Identify which cell holds the provided text, then report its [X, Y] central coordinate. 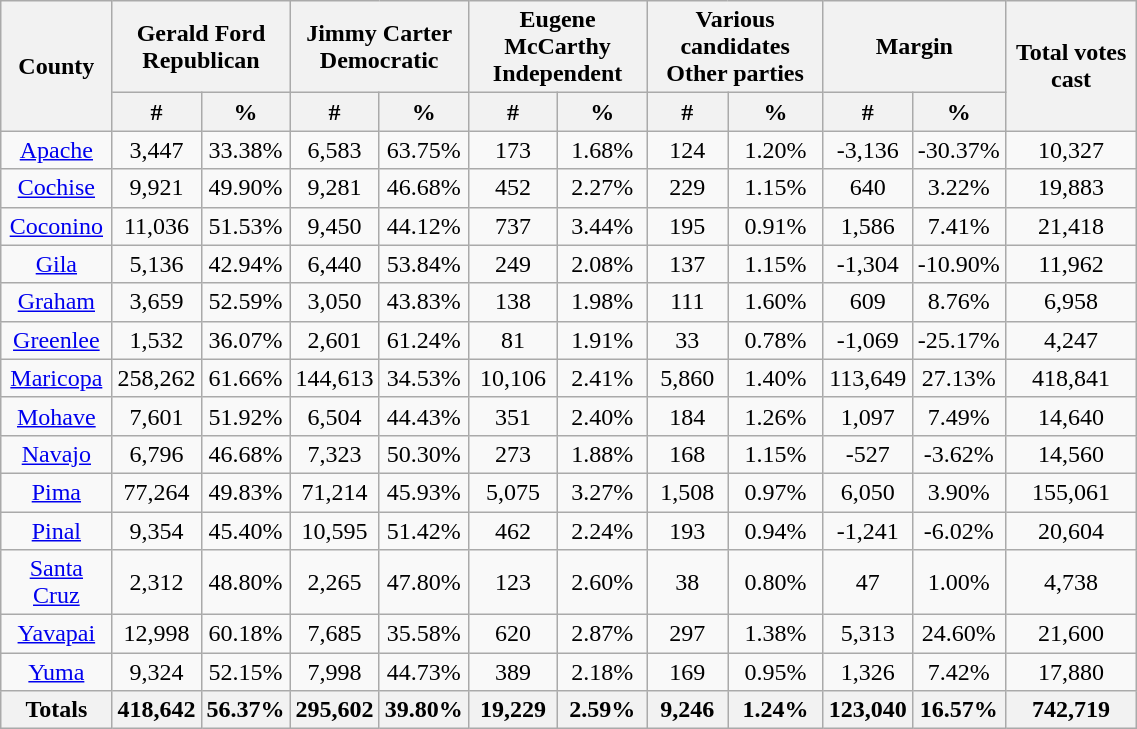
9,354 [156, 531]
71,214 [334, 492]
9,246 [688, 710]
3.27% [602, 492]
10,595 [334, 531]
2.40% [602, 416]
3,050 [334, 302]
Margin [914, 47]
21,418 [1070, 226]
14,640 [1070, 416]
113,649 [868, 378]
-1,304 [868, 264]
7,601 [156, 416]
1.98% [602, 302]
Greenlee [56, 340]
Maricopa [56, 378]
52.15% [246, 672]
3.22% [958, 188]
Totals [56, 710]
52.59% [246, 302]
Various candidatesOther parties [735, 47]
258,262 [156, 378]
47 [868, 582]
144,613 [334, 378]
44.43% [424, 416]
1,097 [868, 416]
14,560 [1070, 454]
351 [512, 416]
11,962 [1070, 264]
38 [688, 582]
0.78% [776, 340]
4,247 [1070, 340]
297 [688, 634]
Yuma [56, 672]
111 [688, 302]
1.40% [776, 378]
2.18% [602, 672]
Gerald FordRepublican [201, 47]
6,796 [156, 454]
43.83% [424, 302]
1,586 [868, 226]
6,958 [1070, 302]
County [56, 66]
51.92% [246, 416]
20,604 [1070, 531]
Cochise [56, 188]
3.44% [602, 226]
45.40% [246, 531]
11,036 [156, 226]
10,327 [1070, 150]
249 [512, 264]
620 [512, 634]
51.53% [246, 226]
2,312 [156, 582]
33 [688, 340]
742,719 [1070, 710]
1.24% [776, 710]
1,532 [156, 340]
137 [688, 264]
0.94% [776, 531]
44.73% [424, 672]
2,265 [334, 582]
8.76% [958, 302]
0.95% [776, 672]
63.75% [424, 150]
1.20% [776, 150]
-1,241 [868, 531]
49.90% [246, 188]
5,313 [868, 634]
-3.62% [958, 454]
169 [688, 672]
138 [512, 302]
452 [512, 188]
7.42% [958, 672]
-10.90% [958, 264]
123,040 [868, 710]
12,998 [156, 634]
33.38% [246, 150]
49.83% [246, 492]
81 [512, 340]
Total votes cast [1070, 66]
1.68% [602, 150]
50.30% [424, 454]
9,324 [156, 672]
168 [688, 454]
35.58% [424, 634]
45.93% [424, 492]
9,450 [334, 226]
48.80% [246, 582]
39.80% [424, 710]
155,061 [1070, 492]
Gila [56, 264]
Jimmy CarterDemocratic [379, 47]
1,326 [868, 672]
1.60% [776, 302]
-527 [868, 454]
2.87% [602, 634]
Eugene McCarthyIndependent [558, 47]
7,323 [334, 454]
7.41% [958, 226]
124 [688, 150]
21,600 [1070, 634]
-25.17% [958, 340]
1,508 [688, 492]
5,136 [156, 264]
609 [868, 302]
10,106 [512, 378]
389 [512, 672]
42.94% [246, 264]
7,685 [334, 634]
6,583 [334, 150]
77,264 [156, 492]
27.13% [958, 378]
36.07% [246, 340]
47.80% [424, 582]
0.97% [776, 492]
2.59% [602, 710]
418,642 [156, 710]
1.91% [602, 340]
Pima [56, 492]
173 [512, 150]
3,447 [156, 150]
Yavapai [56, 634]
1.38% [776, 634]
-6.02% [958, 531]
0.80% [776, 582]
4,738 [1070, 582]
2.60% [602, 582]
1.88% [602, 454]
229 [688, 188]
24.60% [958, 634]
Graham [56, 302]
0.91% [776, 226]
193 [688, 531]
1.00% [958, 582]
2,601 [334, 340]
123 [512, 582]
61.24% [424, 340]
273 [512, 454]
Navajo [56, 454]
5,860 [688, 378]
9,281 [334, 188]
7.49% [958, 416]
2.41% [602, 378]
Mohave [56, 416]
Coconino [56, 226]
418,841 [1070, 378]
44.12% [424, 226]
Apache [56, 150]
17,880 [1070, 672]
6,440 [334, 264]
195 [688, 226]
51.42% [424, 531]
2.08% [602, 264]
184 [688, 416]
2.24% [602, 531]
3.90% [958, 492]
60.18% [246, 634]
-1,069 [868, 340]
1.26% [776, 416]
295,602 [334, 710]
9,921 [156, 188]
Pinal [56, 531]
16.57% [958, 710]
Santa Cruz [56, 582]
640 [868, 188]
-3,136 [868, 150]
6,504 [334, 416]
2.27% [602, 188]
3,659 [156, 302]
19,883 [1070, 188]
-30.37% [958, 150]
5,075 [512, 492]
34.53% [424, 378]
737 [512, 226]
7,998 [334, 672]
61.66% [246, 378]
53.84% [424, 264]
56.37% [246, 710]
19,229 [512, 710]
6,050 [868, 492]
462 [512, 531]
